Pinpoint the cell where the given text exists, returning its [x, y] midpoint coordinate. 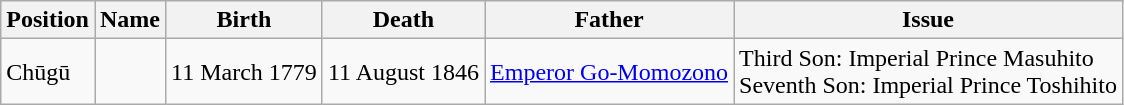
Father [610, 20]
Birth [244, 20]
Emperor Go-Momozono [610, 72]
Third Son: Imperial Prince MasuhitoSeventh Son: Imperial Prince Toshihito [928, 72]
Name [130, 20]
Death [403, 20]
11 August 1846 [403, 72]
Chūgū [48, 72]
Issue [928, 20]
11 March 1779 [244, 72]
Position [48, 20]
